Locate the cell with the specified text and output its [X, Y] center coordinate. 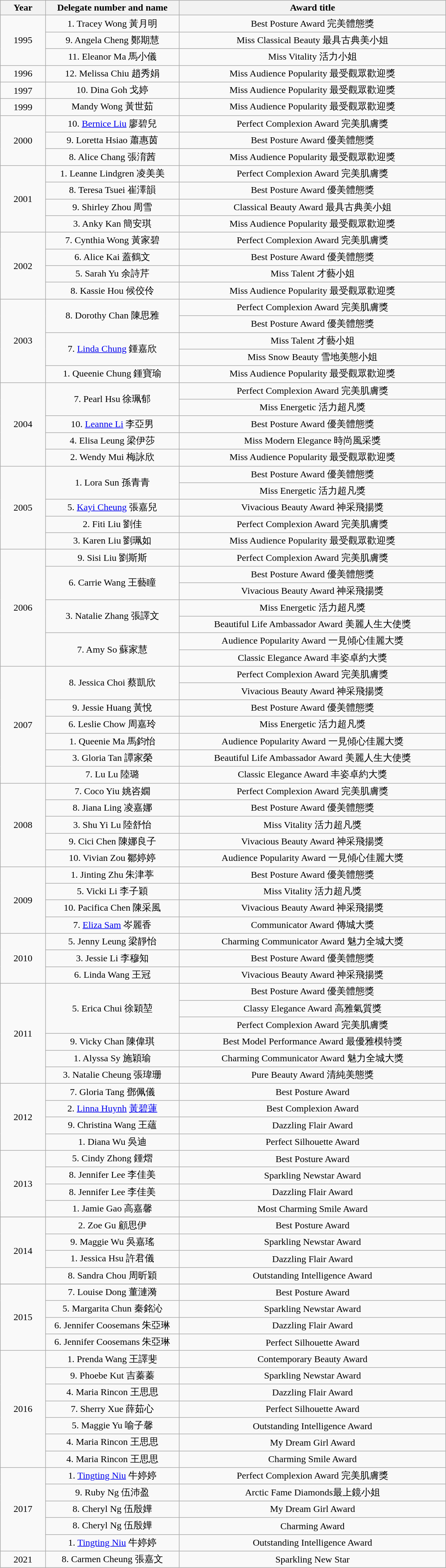
Charming Smile Award [313, 1459]
Best Model Performance Award 最優雅模特獎 [313, 1042]
9. Loretta Hsiao 蕭惠茵 [112, 140]
Best Posture Award 完美體態獎 [313, 24]
6. Linda Wang 王冠 [112, 975]
7. Gloria Tang 鄧佩儀 [112, 1092]
2016 [23, 1409]
Sparkling New Star [313, 1559]
5. Vicki Li 李子穎 [112, 892]
Contemporary Beauty Award [313, 1359]
8. Sandra Chou 周昕穎 [112, 1275]
2. Wendy Mui 梅詠欣 [112, 457]
8. Teresa Tsuei 崔澤韻 [112, 191]
2007 [23, 725]
3. Shu Yi Lu 陸舒怡 [112, 825]
Delegate number and name [112, 8]
1996 [23, 74]
7. Cynthia Wong 黃家碧 [112, 241]
Best Complexion Award [313, 1108]
Classy Elegance Award 高雅氣質獎 [313, 1009]
4. Elisa Leung 梁伊莎 [112, 441]
9. Phoebe Kut 吉蓁蓁 [112, 1376]
5. Jenny Leung 梁靜怡 [112, 942]
1. Queenie Chung 鍾寶瑜 [112, 374]
5. Maggie Yu 喻子馨 [112, 1426]
Miss Modern Elegance 時尚風采獎 [313, 441]
2006 [23, 608]
2003 [23, 340]
7. Pearl Hsu 徐珮郁 [112, 399]
2021 [23, 1559]
10. Bernice Liu 廖碧兒 [112, 124]
9. Angela Cheng 鄭期慧 [112, 40]
Year [23, 8]
5. Cindy Zhong 鍾熠 [112, 1159]
9. Ruby Ng 伍沛盈 [112, 1493]
1. Diana Wu 吳迪 [112, 1142]
3. Gloria Tan 譚家榮 [112, 759]
10. Vivian Zou 鄒婷婷 [112, 858]
8. Alice Chang 張淯茜 [112, 157]
1. Jessica Hsu 許君儀 [112, 1259]
10. Dina Goh 戈婷 [112, 90]
2. Linna Huynh 黃碧蓮 [112, 1108]
2. Fiti Liu 劉佳 [112, 525]
7. Sherry Xue 薛茹心 [112, 1410]
2011 [23, 1033]
9. Sisi Liu 劉斯斯 [112, 558]
10. Pacifica Chen 陳采風 [112, 908]
1. Jamie Gao 高嘉馨 [112, 1209]
Most Charming Smile Award [313, 1209]
2002 [23, 266]
Miss Classical Beauty 最具古典美小姐 [313, 40]
6. Alice Kai 蓋鶴文 [112, 257]
2014 [23, 1250]
9. Christina Wang 王蘊 [112, 1126]
2005 [23, 508]
1. Lora Sun 孫青青 [112, 482]
3. Karen Liu 劉珮如 [112, 541]
6. Carrie Wang 王藝瞳 [112, 583]
8. Jiana Ling 凌嘉娜 [112, 808]
1. Queenie Ma 馬鈞怡 [112, 741]
9. Shirley Zhou 周雪 [112, 207]
7. Linda Chung 鍾嘉欣 [112, 349]
9. Cici Chen 陳娜良子 [112, 842]
2001 [23, 199]
1999 [23, 107]
1. Prenda Wang 王譯斐 [112, 1359]
Classical Beauty Award 最具古典美小姐 [313, 207]
3. Anky Kan 簡安琪 [112, 224]
2010 [23, 959]
5. Kayi Cheung 張嘉兒 [112, 508]
2008 [23, 825]
1. Leanne Lindgren 凌美美 [112, 174]
2013 [23, 1184]
3. Natalie Cheung 張瑋珊 [112, 1075]
6. Leslie Chow 周嘉玲 [112, 725]
5. Sarah Yu 余詩芹 [112, 274]
5. Margarita Chun 秦銘沁 [112, 1309]
9. Jessie Huang 黃悅 [112, 708]
2017 [23, 1509]
8. Carmen Cheung 張嘉文 [112, 1559]
2015 [23, 1317]
Miss Snow Beauty 雪地美態小姐 [313, 358]
2012 [23, 1117]
5. Erica Chui 徐穎堃 [112, 1008]
2009 [23, 900]
12. Melissa Chiu 趙秀娟 [112, 74]
3. Natalie Zhang 張譯文 [112, 616]
1997 [23, 90]
8. Jessica Choi 蔡凱欣 [112, 683]
1. Jinting Zhu 朱津葶 [112, 875]
8. Kassie Hou 候佼伶 [112, 291]
7. Amy So 蘇家慧 [112, 649]
Charming Award [313, 1526]
Communicator Award 傳城大獎 [313, 925]
7. Louise Dong 董漣漪 [112, 1293]
7. Lu Lu 陸璐 [112, 775]
2004 [23, 424]
Pure Beauty Award 清純美態獎 [313, 1075]
3. Jessie Li 李穆知 [112, 959]
7. Coco Yiu 姚咨嫺 [112, 791]
2. Zoe Gu 顧思伊 [112, 1225]
1. Tracey Wong 黃月明 [112, 24]
Miss Vitality 活力小姐 [313, 57]
8. Dorothy Chan 陳思雅 [112, 315]
7. Eliza Sam 岑麗香 [112, 925]
10. Leanne Li 李亞男 [112, 424]
Arctic Fame Diamonds最上鏡小姐 [313, 1493]
11. Eleanor Ma 馬小儀 [112, 57]
2000 [23, 140]
1. Alyssa Sy 施穎瑜 [112, 1059]
1995 [23, 40]
Mandy Wong 黃世茹 [112, 107]
9. Vicky Chan 陳偉琪 [112, 1042]
Award title [313, 8]
9. Maggie Wu 吳嘉瑤 [112, 1242]
